From the cell containing the given text, extract its center point as (x, y) coordinate. 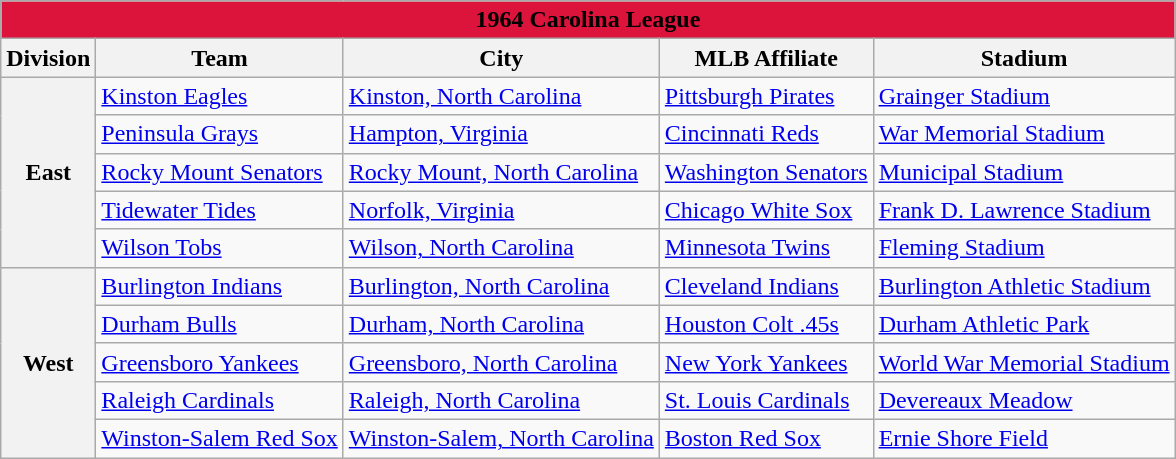
Frank D. Lawrence Stadium (1024, 210)
Burlington, North Carolina (501, 286)
Kinston Eagles (220, 96)
Minnesota Twins (766, 248)
Stadium (1024, 58)
Chicago White Sox (766, 210)
Pittsburgh Pirates (766, 96)
Fleming Stadium (1024, 248)
Greensboro Yankees (220, 362)
West (48, 362)
Hampton, Virginia (501, 134)
Devereaux Meadow (1024, 400)
Municipal Stadium (1024, 172)
City (501, 58)
East (48, 172)
Grainger Stadium (1024, 96)
Winston-Salem, North Carolina (501, 438)
Durham, North Carolina (501, 324)
World War Memorial Stadium (1024, 362)
Cleveland Indians (766, 286)
St. Louis Cardinals (766, 400)
Division (48, 58)
Durham Bulls (220, 324)
Raleigh Cardinals (220, 400)
Winston-Salem Red Sox (220, 438)
Rocky Mount, North Carolina (501, 172)
Durham Athletic Park (1024, 324)
New York Yankees (766, 362)
Cincinnati Reds (766, 134)
1964 Carolina League (588, 20)
Greensboro, North Carolina (501, 362)
Rocky Mount Senators (220, 172)
Burlington Indians (220, 286)
Boston Red Sox (766, 438)
Team (220, 58)
Kinston, North Carolina (501, 96)
Washington Senators (766, 172)
Raleigh, North Carolina (501, 400)
Norfolk, Virginia (501, 210)
Tidewater Tides (220, 210)
Ernie Shore Field (1024, 438)
Burlington Athletic Stadium (1024, 286)
Houston Colt .45s (766, 324)
MLB Affiliate (766, 58)
Wilson, North Carolina (501, 248)
Wilson Tobs (220, 248)
Peninsula Grays (220, 134)
War Memorial Stadium (1024, 134)
